Pinpoint the cell where the given text exists, returning its (X, Y) midpoint coordinate. 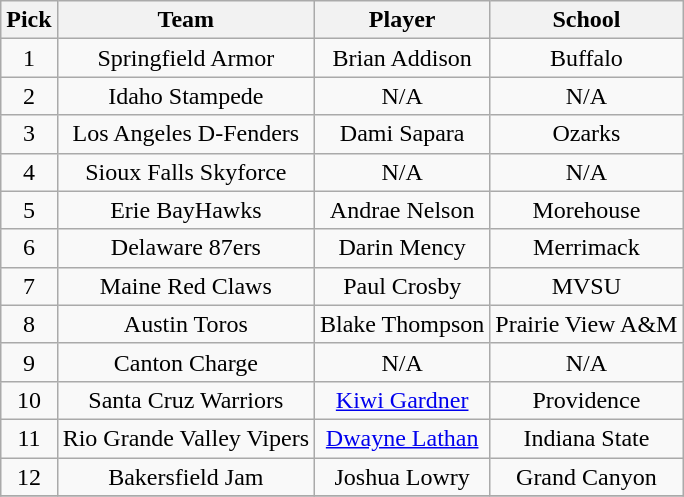
Morehouse (586, 210)
2 (29, 96)
Sioux Falls Skyforce (186, 172)
Buffalo (586, 58)
1 (29, 58)
Bakersfield Jam (186, 477)
Merrimack (586, 248)
Erie BayHawks (186, 210)
5 (29, 210)
Ozarks (586, 134)
4 (29, 172)
Austin Toros (186, 324)
Andrae Nelson (402, 210)
Providence (586, 400)
Maine Red Claws (186, 286)
Los Angeles D-Fenders (186, 134)
Rio Grande Valley Vipers (186, 438)
6 (29, 248)
Player (402, 20)
Indiana State (586, 438)
10 (29, 400)
3 (29, 134)
Pick (29, 20)
8 (29, 324)
12 (29, 477)
Canton Charge (186, 362)
Delaware 87ers (186, 248)
Santa Cruz Warriors (186, 400)
School (586, 20)
11 (29, 438)
Kiwi Gardner (402, 400)
Grand Canyon (586, 477)
Joshua Lowry (402, 477)
9 (29, 362)
Springfield Armor (186, 58)
Dami Sapara (402, 134)
Paul Crosby (402, 286)
Brian Addison (402, 58)
Dwayne Lathan (402, 438)
Team (186, 20)
Idaho Stampede (186, 96)
Darin Mency (402, 248)
MVSU (586, 286)
7 (29, 286)
Blake Thompson (402, 324)
Prairie View A&M (586, 324)
